Find where the given text appears and provide that cell's center as [x, y] coordinate. 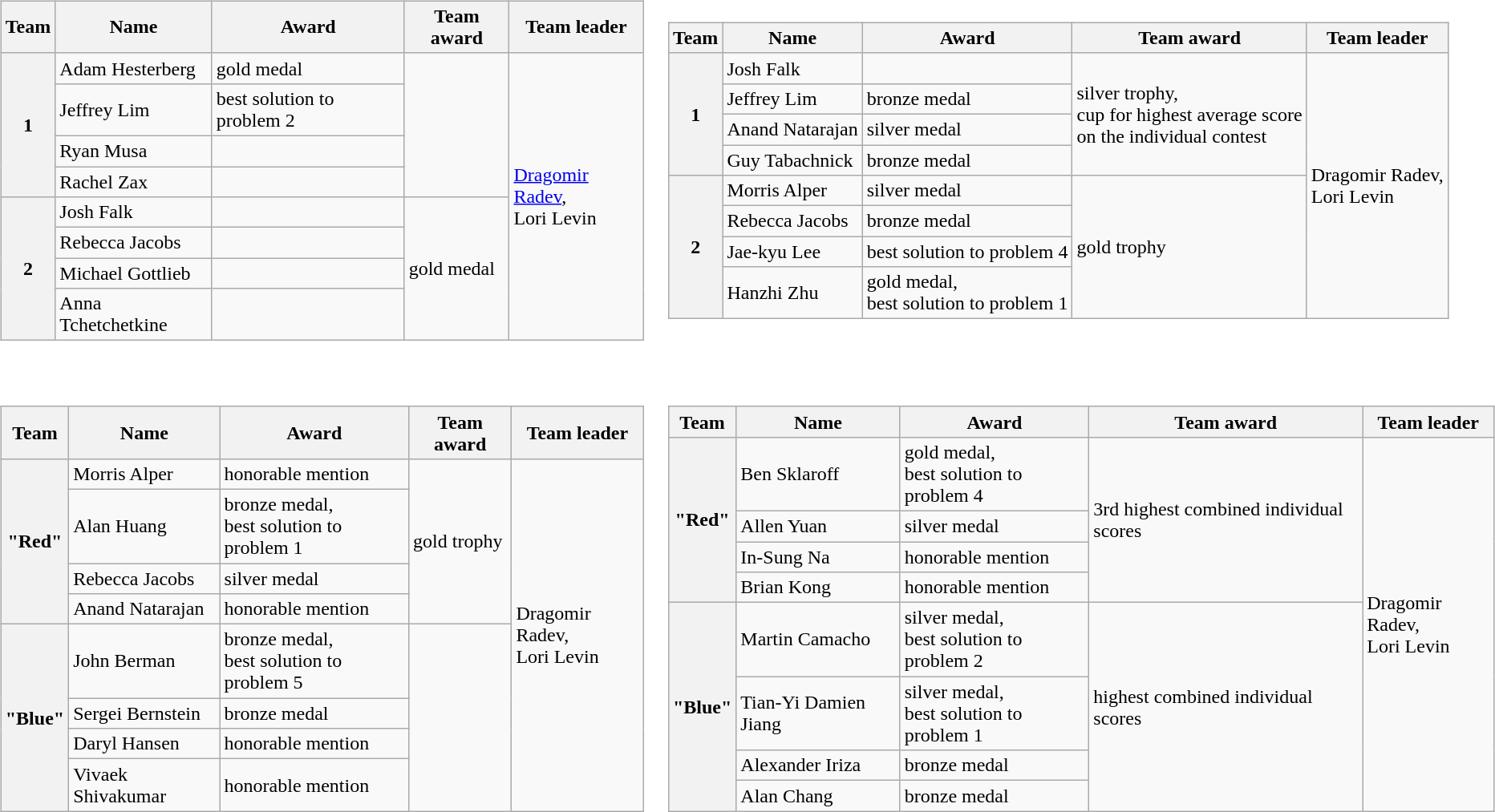
Anna Tchetchetkine [133, 314]
silver medal,best solution to problem 1 [995, 713]
Vivaek Shivakumar [144, 786]
Michael Gottlieb [133, 273]
3rd highest combined individual scores [1226, 519]
Tian-Yi Damien Jiang [818, 713]
Alan Huang [144, 526]
bronze medal,best solution to problem 1 [314, 526]
Guy Tabachnick [792, 160]
highest combined individual scores [1226, 707]
Ben Sklaroff [818, 474]
Adam Hesterberg [133, 68]
best solution to problem 4 [967, 252]
best solution to problem 2 [308, 109]
Sergei Bernstein [144, 713]
John Berman [144, 661]
Brian Kong [818, 588]
Hanzhi Zhu [792, 293]
Jae-kyu Lee [792, 252]
gold medal,best solution to problem 4 [995, 474]
Ryan Musa [133, 151]
Allen Yuan [818, 526]
bronze medal,best solution to problem 5 [314, 661]
In-Sung Na [818, 557]
Daryl Hansen [144, 744]
silver medal,best solution to problem 2 [995, 640]
Martin Camacho [818, 640]
Alexander Iriza [818, 766]
Alan Chang [818, 796]
silver trophy,cup for highest average scoreon the individual contest [1189, 114]
gold medal,best solution to problem 1 [967, 293]
Rachel Zax [133, 182]
